Return the (x, y) coordinate for the center point of the cell that contains the specified text.  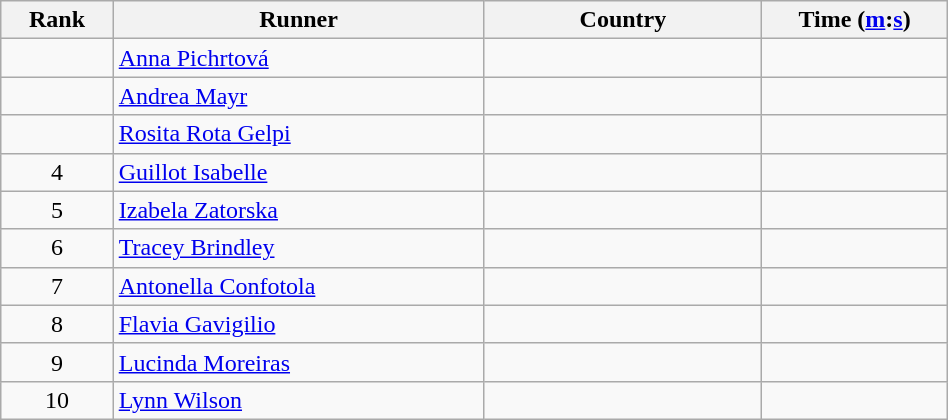
Guillot Isabelle (298, 172)
Izabela Zatorska (298, 210)
4 (57, 172)
Lucinda Moreiras (298, 362)
Rosita Rota Gelpi (298, 134)
5 (57, 210)
Time (m:s) (854, 20)
9 (57, 362)
Flavia Gavigilio (298, 324)
Rank (57, 20)
7 (57, 286)
Anna Pichrtová (298, 58)
Tracey Brindley (298, 248)
Antonella Confotola (298, 286)
Andrea Mayr (298, 96)
6 (57, 248)
Country (623, 20)
Lynn Wilson (298, 400)
Runner (298, 20)
10 (57, 400)
8 (57, 324)
